Return the (X, Y) coordinate for the center point of the cell that contains the specified text.  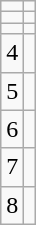
5 (12, 91)
6 (12, 129)
7 (12, 167)
8 (12, 205)
4 (12, 53)
